Detect which cell encompasses the target text, then output its (x, y) center coordinate. 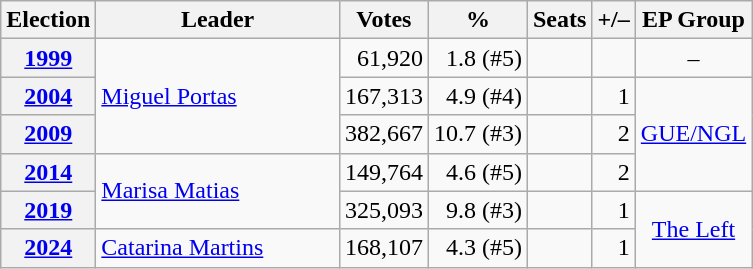
2004 (48, 96)
4.9 (#4) (478, 96)
1.8 (#5) (478, 58)
+/– (614, 20)
168,107 (384, 248)
167,313 (384, 96)
9.8 (#3) (478, 210)
2009 (48, 134)
Miguel Portas (218, 96)
% (478, 20)
Seats (559, 20)
10.7 (#3) (478, 134)
149,764 (384, 172)
Votes (384, 20)
Leader (218, 20)
Marisa Matias (218, 191)
382,667 (384, 134)
2014 (48, 172)
Catarina Martins (218, 248)
2019 (48, 210)
1999 (48, 58)
325,093 (384, 210)
4.3 (#5) (478, 248)
4.6 (#5) (478, 172)
GUE/NGL (693, 134)
EP Group (693, 20)
Election (48, 20)
2024 (48, 248)
The Left (693, 229)
61,920 (384, 58)
– (693, 58)
